Return the [X, Y] coordinate for the center point of the cell that contains the specified text.  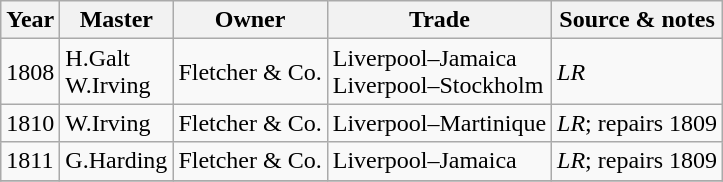
Source & notes [638, 20]
G.Harding [116, 161]
Trade [439, 20]
1808 [30, 72]
1810 [30, 123]
LR [638, 72]
Owner [250, 20]
1811 [30, 161]
Master [116, 20]
W.Irving [116, 123]
H.GaltW.Irving [116, 72]
Liverpool–Martinique [439, 123]
Liverpool–JamaicaLiverpool–Stockholm [439, 72]
Year [30, 20]
Liverpool–Jamaica [439, 161]
